Search for the cell housing the specified text and yield its [X, Y] center coordinate. 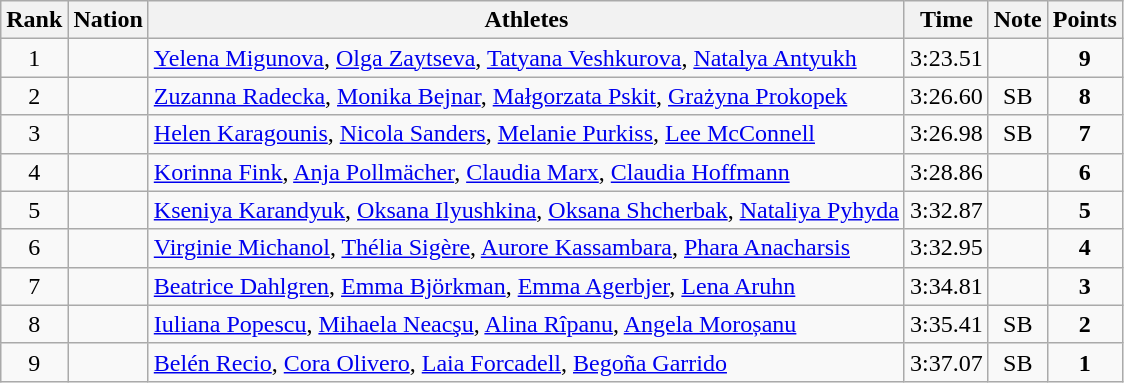
Beatrice Dahlgren, Emma Björkman, Emma Agerbjer, Lena Aruhn [526, 286]
Nation [108, 20]
3:34.81 [946, 286]
Rank [34, 20]
Belén Recio, Cora Olivero, Laia Forcadell, Begoña Garrido [526, 362]
3:26.60 [946, 96]
Athletes [526, 20]
3:23.51 [946, 58]
Helen Karagounis, Nicola Sanders, Melanie Purkiss, Lee McConnell [526, 134]
Time [946, 20]
Points [1084, 20]
3:32.95 [946, 248]
Zuzanna Radecka, Monika Bejnar, Małgorzata Pskit, Grażyna Prokopek [526, 96]
3:26.98 [946, 134]
3:32.87 [946, 210]
3:28.86 [946, 172]
3:35.41 [946, 324]
Virginie Michanol, Thélia Sigère, Aurore Kassambara, Phara Anacharsis [526, 248]
Kseniya Karandyuk, Oksana Ilyushkina, Oksana Shcherbak, Nataliya Pyhyda [526, 210]
Yelena Migunova, Olga Zaytseva, Tatyana Veshkurova, Natalya Antyukh [526, 58]
Korinna Fink, Anja Pollmächer, Claudia Marx, Claudia Hoffmann [526, 172]
Note [1018, 20]
Iuliana Popescu, Mihaela Neacşu, Alina Rîpanu, Angela Moroșanu [526, 324]
3:37.07 [946, 362]
